Determine the (X, Y) coordinate at the center of the cell enclosing the given text.  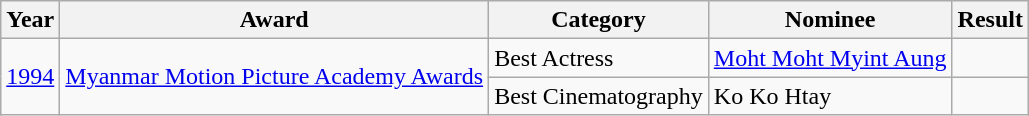
Result (990, 20)
Nominee (830, 20)
1994 (30, 77)
Myanmar Motion Picture Academy Awards (274, 77)
Category (599, 20)
Moht Moht Myint Aung (830, 58)
Ko Ko Htay (830, 96)
Best Cinematography (599, 96)
Award (274, 20)
Year (30, 20)
Best Actress (599, 58)
